Locate the cell with the specified text and output its (X, Y) center coordinate. 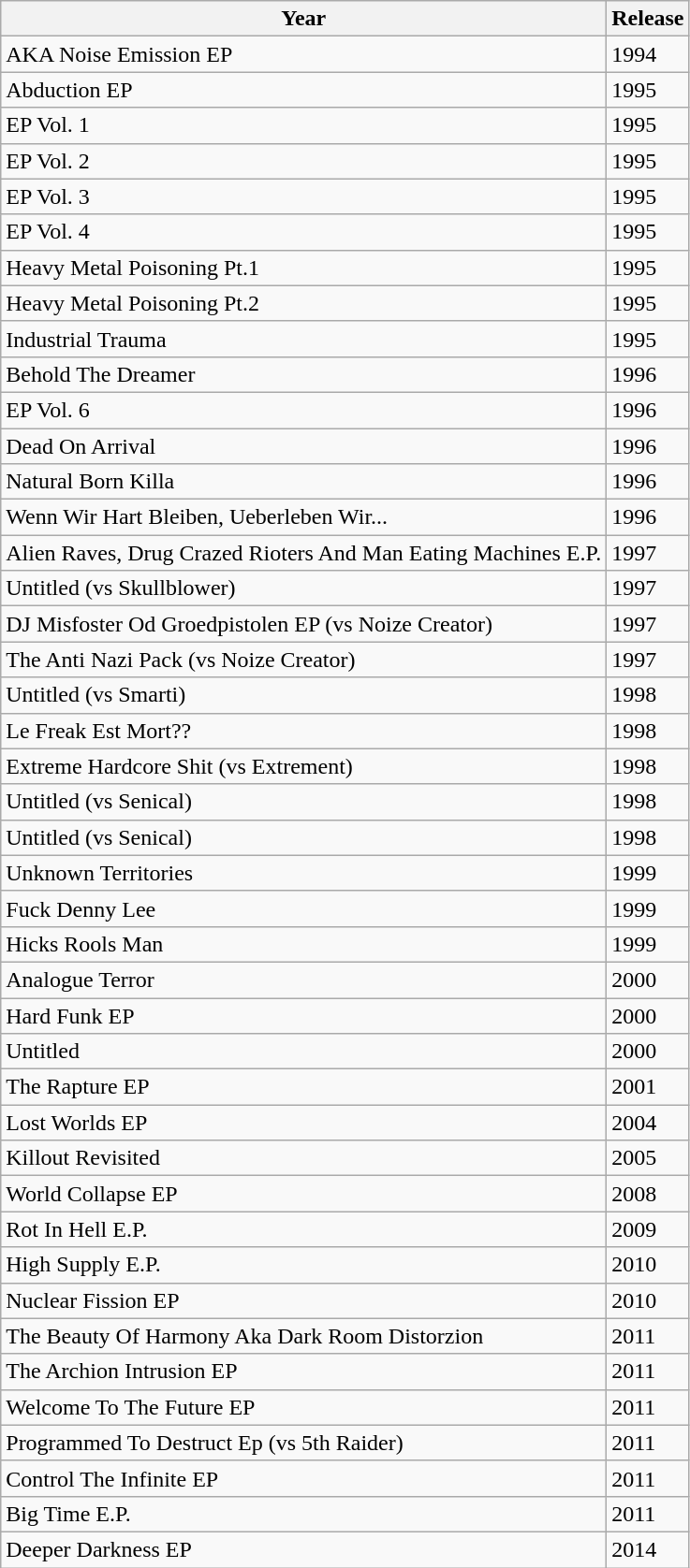
EP Vol. 1 (303, 125)
Rot In Hell E.P. (303, 1229)
Programmed To Destruct Ep (vs 5th Raider) (303, 1443)
Untitled (vs Smarti) (303, 695)
Welcome To The Future EP (303, 1407)
Alien Raves, Drug Crazed Rioters And Man Eating Machines E.P. (303, 553)
Behold The Dreamer (303, 374)
EP Vol. 3 (303, 196)
Dead On Arrival (303, 446)
High Supply E.P. (303, 1265)
Release (648, 19)
EP Vol. 2 (303, 161)
The Anti Nazi Pack (vs Noize Creator) (303, 660)
Untitled (vs Skullblower) (303, 588)
1994 (648, 54)
Hard Funk EP (303, 1015)
Abduction EP (303, 90)
2009 (648, 1229)
Industrial Trauma (303, 339)
Control The Infinite EP (303, 1478)
World Collapse EP (303, 1194)
Le Freak Est Mort?? (303, 731)
2014 (648, 1549)
Year (303, 19)
EP Vol. 6 (303, 410)
EP Vol. 4 (303, 232)
Hicks Rools Man (303, 944)
The Rapture EP (303, 1087)
2004 (648, 1123)
Deeper Darkness EP (303, 1549)
Analogue Terror (303, 980)
Natural Born Killa (303, 482)
DJ Misfoster Od Groedpistolen EP (vs Noize Creator) (303, 624)
Untitled (303, 1052)
Heavy Metal Poisoning Pt.2 (303, 303)
Lost Worlds EP (303, 1123)
2001 (648, 1087)
Wenn Wir Hart Bleiben, Ueberleben Wir... (303, 517)
The Beauty Of Harmony Aka Dark Room Distorzion (303, 1336)
Extreme Hardcore Shit (vs Extrement) (303, 766)
Fuck Denny Lee (303, 908)
2008 (648, 1194)
Big Time E.P. (303, 1514)
The Archion Intrusion EP (303, 1372)
Nuclear Fission EP (303, 1300)
2005 (648, 1158)
AKA Noise Emission EP (303, 54)
Unknown Territories (303, 873)
Heavy Metal Poisoning Pt.1 (303, 268)
Killout Revisited (303, 1158)
